Determine the [X, Y] coordinate at the center of the cell enclosing the given text.  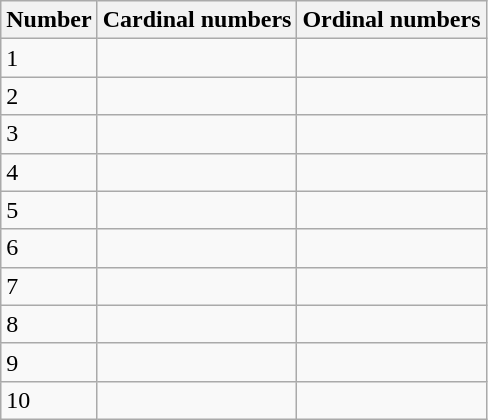
Ordinal numbers [392, 20]
10 [49, 400]
6 [49, 248]
Number [49, 20]
8 [49, 324]
1 [49, 58]
2 [49, 96]
4 [49, 172]
7 [49, 286]
9 [49, 362]
3 [49, 134]
5 [49, 210]
Cardinal numbers [197, 20]
